Scan for the cell matching the given text and deliver its [X, Y] coordinate at center. 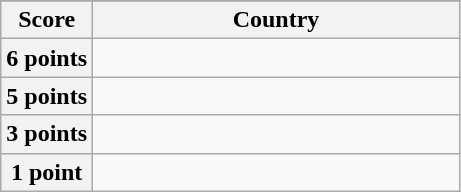
3 points [47, 134]
5 points [47, 96]
Country [276, 20]
1 point [47, 172]
6 points [47, 58]
Score [47, 20]
